For the text-containing cell, return its midpoint in (X, Y) coordinate format. 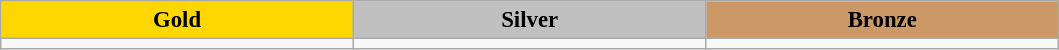
Silver (530, 20)
Gold (178, 20)
Bronze (882, 20)
